Output the [X, Y] coordinate of the center of the cell containing the given text.  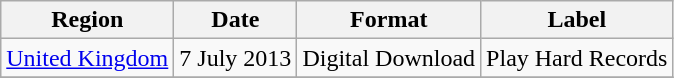
Region [88, 20]
Label [577, 20]
7 July 2013 [236, 58]
Format [389, 20]
Digital Download [389, 58]
Play Hard Records [577, 58]
United Kingdom [88, 58]
Date [236, 20]
